Return [x, y] of the center of cell containing provided text 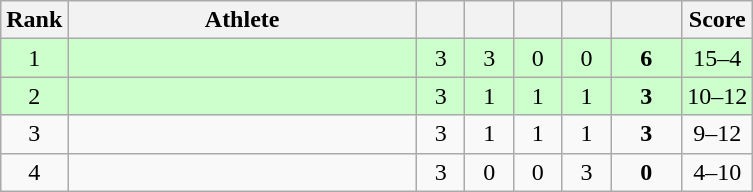
2 [34, 96]
4–10 [718, 172]
9–12 [718, 134]
4 [34, 172]
15–4 [718, 58]
6 [646, 58]
Score [718, 20]
Rank [34, 20]
10–12 [718, 96]
Athlete [242, 20]
